Capture the cell that displays the provided text and extract its [X, Y] central coordinate. 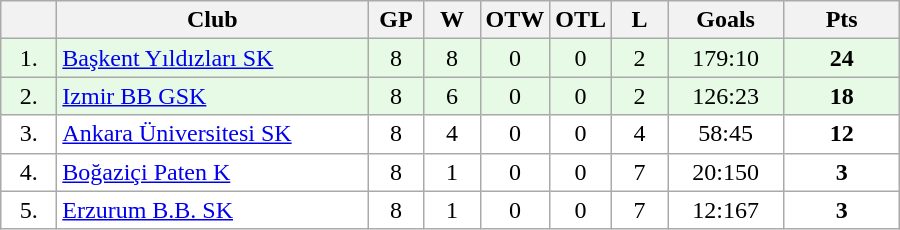
Ankara Üniversitesi SK [212, 134]
1. [29, 58]
Erzurum B.B. SK [212, 210]
GP [396, 20]
Başkent Yıldızları SK [212, 58]
18 [842, 96]
5. [29, 210]
OTL [581, 20]
Izmir BB GSK [212, 96]
12:167 [726, 210]
6 [452, 96]
20:150 [726, 172]
W [452, 20]
4. [29, 172]
Boğaziçi Paten K [212, 172]
126:23 [726, 96]
58:45 [726, 134]
3. [29, 134]
12 [842, 134]
179:10 [726, 58]
24 [842, 58]
OTW [515, 20]
Club [212, 20]
Pts [842, 20]
2. [29, 96]
L [640, 20]
Goals [726, 20]
